From the cell containing the given text, extract its center point as (x, y) coordinate. 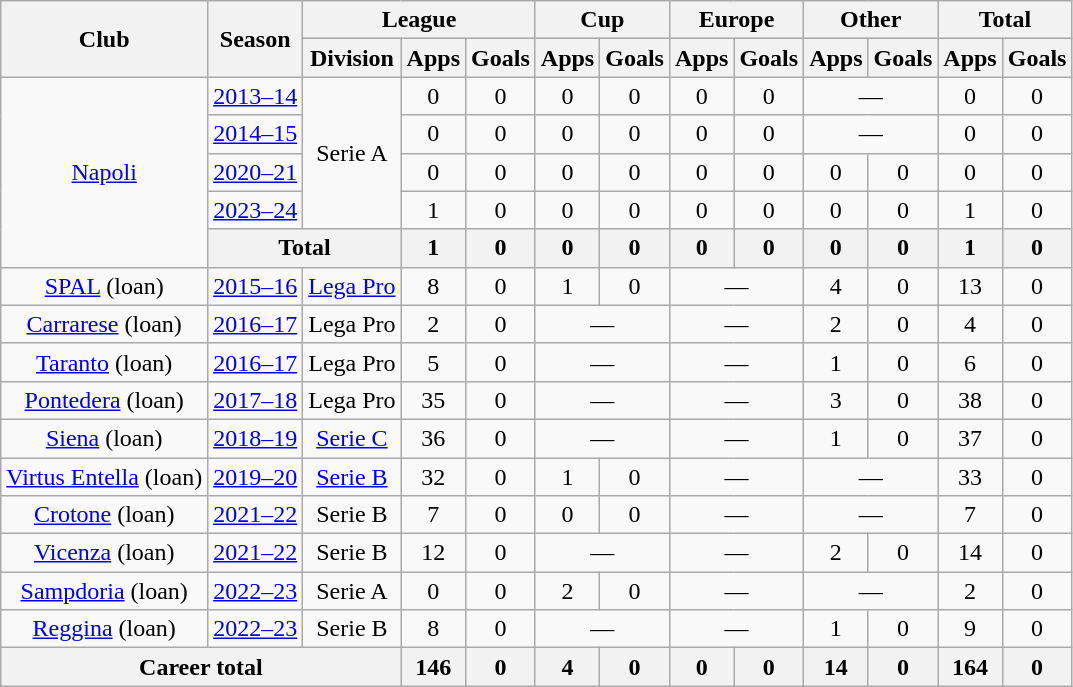
2023–24 (256, 210)
2019–20 (256, 477)
Virtus Entella (loan) (104, 477)
Season (256, 39)
Taranto (loan) (104, 362)
32 (433, 477)
33 (970, 477)
Club (104, 39)
Crotone (loan) (104, 515)
Napoli (104, 172)
Cup (602, 20)
Reggina (loan) (104, 629)
Vicenza (loan) (104, 553)
36 (433, 438)
Other (871, 20)
5 (433, 362)
Pontedera (loan) (104, 400)
2020–21 (256, 172)
Career total (201, 667)
6 (970, 362)
Sampdoria (loan) (104, 591)
2014–15 (256, 134)
Europe (736, 20)
Serie C (352, 438)
2017–18 (256, 400)
Siena (loan) (104, 438)
League (420, 20)
9 (970, 629)
164 (970, 667)
38 (970, 400)
37 (970, 438)
Division (352, 58)
2018–19 (256, 438)
3 (836, 400)
35 (433, 400)
2013–14 (256, 96)
13 (970, 286)
Carrarese (loan) (104, 324)
12 (433, 553)
146 (433, 667)
SPAL (loan) (104, 286)
2015–16 (256, 286)
